Detect which cell encompasses the target text, then output its (x, y) center coordinate. 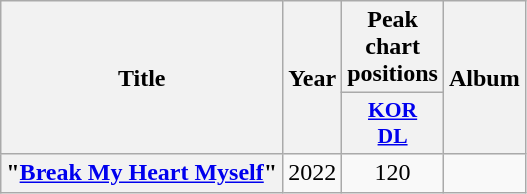
Peak chart positions (393, 47)
Title (142, 78)
KORDL (393, 124)
Year (312, 78)
2022 (312, 173)
Album (484, 78)
"Break My Heart Myself" (142, 173)
120 (393, 173)
